Extract the [X, Y] coordinate from the center of the cell holding the provided text.  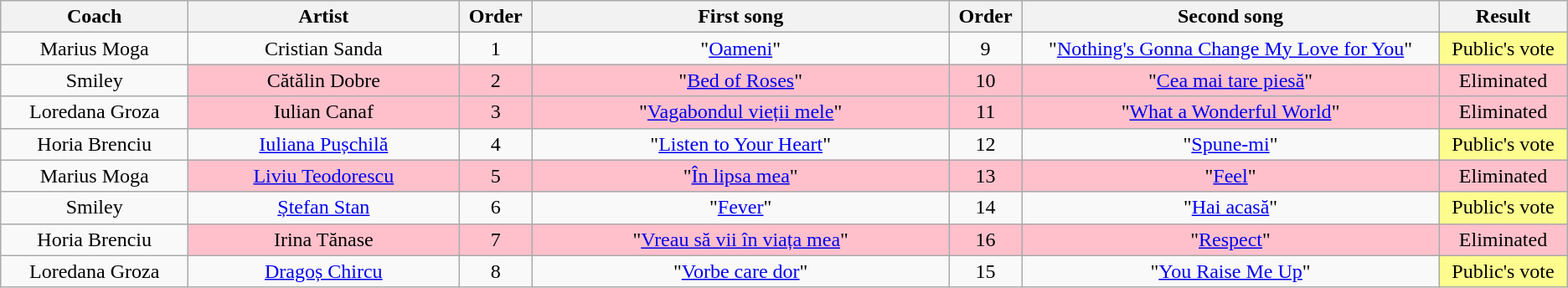
1 [496, 49]
"Feel" [1230, 176]
"Listen to Your Heart" [740, 144]
7 [496, 239]
Cristian Sanda [323, 49]
Iulian Canaf [323, 112]
Coach [95, 17]
"Nothing's Gonna Change My Love for You" [1230, 49]
Ștefan Stan [323, 208]
First song [740, 17]
"Oameni" [740, 49]
Irina Tănase [323, 239]
2 [496, 80]
16 [985, 239]
"Spune-mi" [1230, 144]
"Fever" [740, 208]
"What a Wonderful World" [1230, 112]
"Vagabondul vieții mele" [740, 112]
11 [985, 112]
"Cea mai tare piesă" [1230, 80]
Dragoș Chircu [323, 271]
5 [496, 176]
Artist [323, 17]
13 [985, 176]
10 [985, 80]
Result [1503, 17]
8 [496, 271]
"Bed of Roses" [740, 80]
"You Raise Me Up" [1230, 271]
12 [985, 144]
"În lipsa mea" [740, 176]
3 [496, 112]
"Vreau să vii în viața mea" [740, 239]
"Vorbe care dor" [740, 271]
6 [496, 208]
9 [985, 49]
Second song [1230, 17]
14 [985, 208]
15 [985, 271]
Liviu Teodorescu [323, 176]
Iuliana Pușchilă [323, 144]
Cătălin Dobre [323, 80]
"Hai acasă" [1230, 208]
4 [496, 144]
"Respect" [1230, 239]
